Return the [X, Y] coordinate for the center point of the cell that contains the specified text.  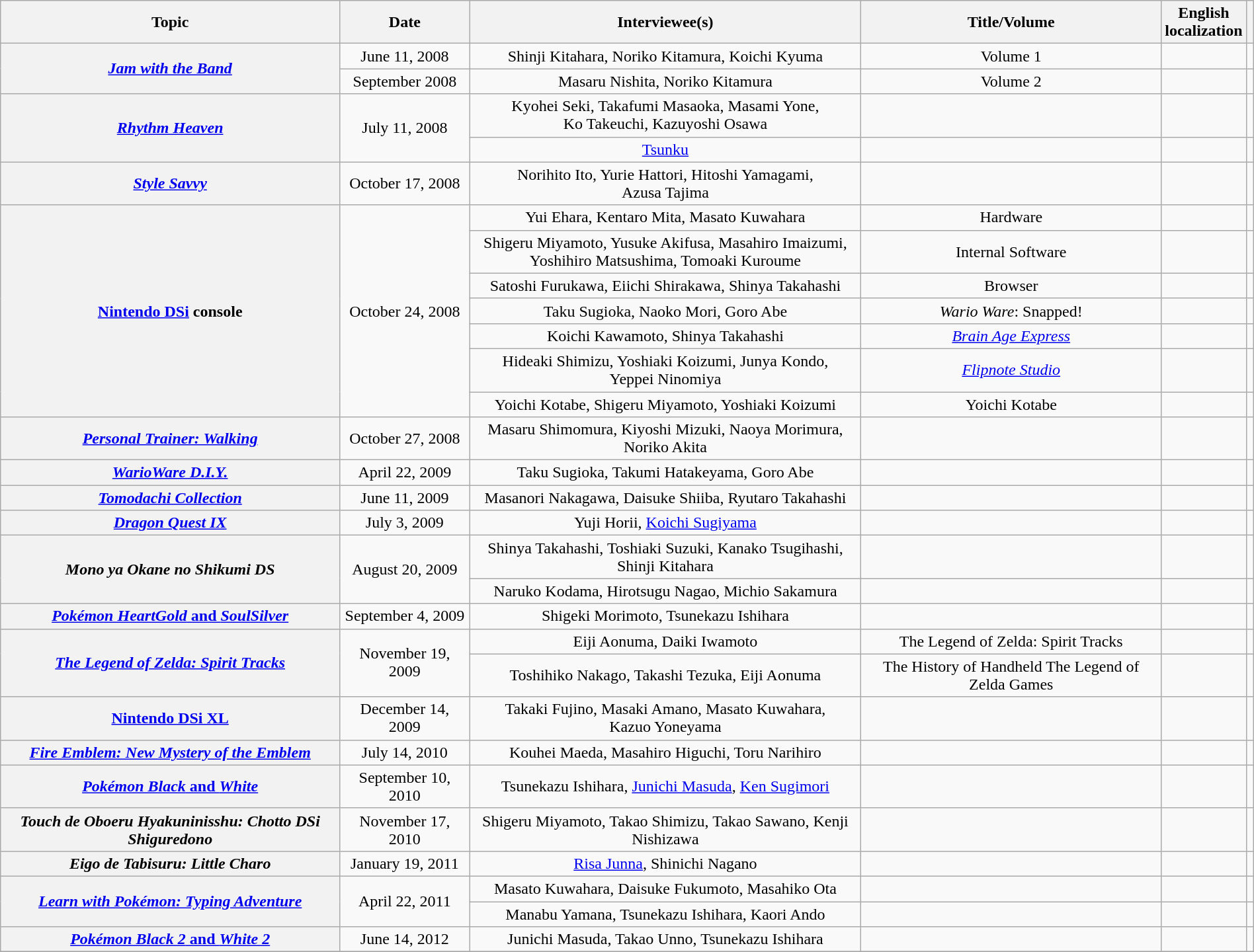
Style Savvy [171, 184]
September 10, 2010 [405, 787]
Volume 2 [1011, 81]
Jam with the Band [171, 69]
Shigeru Miyamoto, Yusuke Akifusa, Masahiro Imaizumi,Yoshihiro Matsushima, Tomoaki Kuroume [665, 251]
April 22, 2011 [405, 901]
September 2008 [405, 81]
Naruko Kodama, Hirotsugu Nagao, Michio Sakamura [665, 591]
Personal Trainer: Walking [171, 439]
Rhythm Heaven [171, 128]
Volume 1 [1011, 56]
Date [405, 22]
Mono ya Okane no Shikumi DS [171, 570]
Norihito Ito, Yurie Hattori, Hitoshi Yamagami,Azusa Tajima [665, 184]
August 20, 2009 [405, 570]
Manabu Yamana, Tsunekazu Ishihara, Kaori Ando [665, 914]
Interviewee(s) [665, 22]
Pokémon HeartGold and SoulSilver [171, 616]
Junichi Masuda, Takao Unno, Tsunekazu Ishihara [665, 939]
Internal Software [1011, 251]
Tomodachi Collection [171, 498]
Tsunekazu Ishihara, Junichi Masuda, Ken Sugimori [665, 787]
Kouhei Maeda, Masahiro Higuchi, Toru Narihiro [665, 752]
April 22, 2009 [405, 473]
July 11, 2008 [405, 128]
Koichi Kawamoto, Shinya Takahashi [665, 336]
June 11, 2008 [405, 56]
Taku Sugioka, Takumi Hatakeyama, Goro Abe [665, 473]
Kyohei Seki, Takafumi Masaoka, Masami Yone,Ko Takeuchi, Kazuyoshi Osawa [665, 115]
Title/Volume [1011, 22]
November 17, 2010 [405, 829]
Shinya Takahashi, Toshiaki Suzuki, Kanako Tsugihashi, Shinji Kitahara [665, 557]
June 14, 2012 [405, 939]
Yoichi Kotabe, Shigeru Miyamoto, Yoshiaki Koizumi [665, 404]
Risa Junna, Shinichi Nagano [665, 863]
Shigeki Morimoto, Tsunekazu Ishihara [665, 616]
December 14, 2009 [405, 718]
Pokémon Black 2 and White 2 [171, 939]
October 24, 2008 [405, 311]
Masanori Nakagawa, Daisuke Shiiba, Ryutaro Takahashi [665, 498]
November 19, 2009 [405, 662]
Hardware [1011, 218]
Masaru Shimomura, Kiyoshi Mizuki, Naoya Morimura,Noriko Akita [665, 439]
Eigo de Tabisuru: Little Charo [171, 863]
July 3, 2009 [405, 523]
Shinji Kitahara, Noriko Kitamura, Koichi Kyuma [665, 56]
Masato Kuwahara, Daisuke Fukumoto, Masahiko Ota [665, 889]
January 19, 2011 [405, 863]
Takaki Fujino, Masaki Amano, Masato Kuwahara,Kazuo Yoneyama [665, 718]
Brain Age Express [1011, 336]
Nintendo DSi console [171, 311]
Eiji Aonuma, Daiki Iwamoto [665, 641]
Hideaki Shimizu, Yoshiaki Koizumi, Junya Kondo,Yeppei Ninomiya [665, 370]
Taku Sugioka, Naoko Mori, Goro Abe [665, 311]
Fire Emblem: New Mystery of the Emblem [171, 752]
October 27, 2008 [405, 439]
The History of Handheld The Legend of Zelda Games [1011, 676]
October 17, 2008 [405, 184]
June 11, 2009 [405, 498]
Wario Ware: Snapped! [1011, 311]
Pokémon Black and White [171, 787]
Tsunku [665, 149]
Touch de Oboeru Hyakuninisshu: Chotto DSi Shiguredono [171, 829]
WarioWare D.I.Y. [171, 473]
Englishlocalization [1204, 22]
Browser [1011, 286]
Yuji Horii, Koichi Sugiyama [665, 523]
Masaru Nishita, Noriko Kitamura [665, 81]
Dragon Quest IX [171, 523]
Flipnote Studio [1011, 370]
Nintendo DSi XL [171, 718]
Learn with Pokémon: Typing Adventure [171, 901]
Shigeru Miyamoto, Takao Shimizu, Takao Sawano, Kenji Nishizawa [665, 829]
Yui Ehara, Kentaro Mita, Masato Kuwahara [665, 218]
Toshihiko Nakago, Takashi Tezuka, Eiji Aonuma [665, 676]
September 4, 2009 [405, 616]
July 14, 2010 [405, 752]
Satoshi Furukawa, Eiichi Shirakawa, Shinya Takahashi [665, 286]
Topic [171, 22]
Yoichi Kotabe [1011, 404]
